Identify which cell holds the provided text, then report its (X, Y) central coordinate. 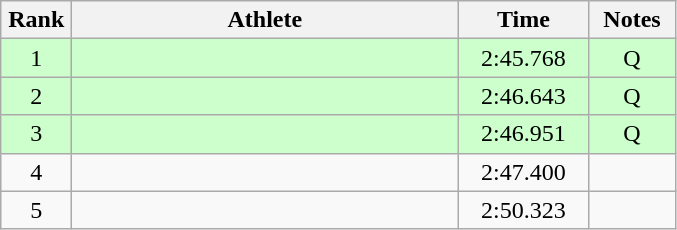
2:46.951 (524, 134)
2:47.400 (524, 172)
Athlete (265, 20)
2:45.768 (524, 58)
5 (36, 210)
1 (36, 58)
Time (524, 20)
2:46.643 (524, 96)
2:50.323 (524, 210)
2 (36, 96)
3 (36, 134)
Notes (632, 20)
Rank (36, 20)
4 (36, 172)
